For the text-containing cell, return its midpoint in [X, Y] coordinate format. 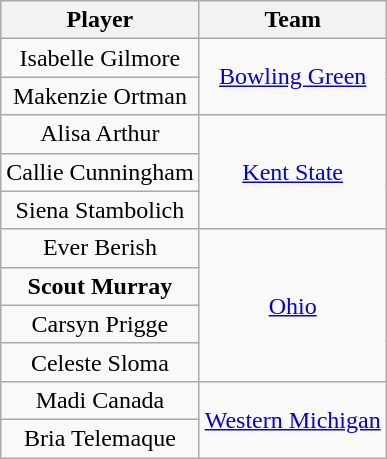
Bria Telemaque [100, 438]
Callie Cunningham [100, 172]
Scout Murray [100, 286]
Siena Stambolich [100, 210]
Kent State [292, 172]
Player [100, 20]
Carsyn Prigge [100, 324]
Western Michigan [292, 419]
Team [292, 20]
Bowling Green [292, 77]
Isabelle Gilmore [100, 58]
Ever Berish [100, 248]
Madi Canada [100, 400]
Celeste Sloma [100, 362]
Alisa Arthur [100, 134]
Ohio [292, 305]
Makenzie Ortman [100, 96]
